Capture the cell that displays the provided text and extract its (x, y) central coordinate. 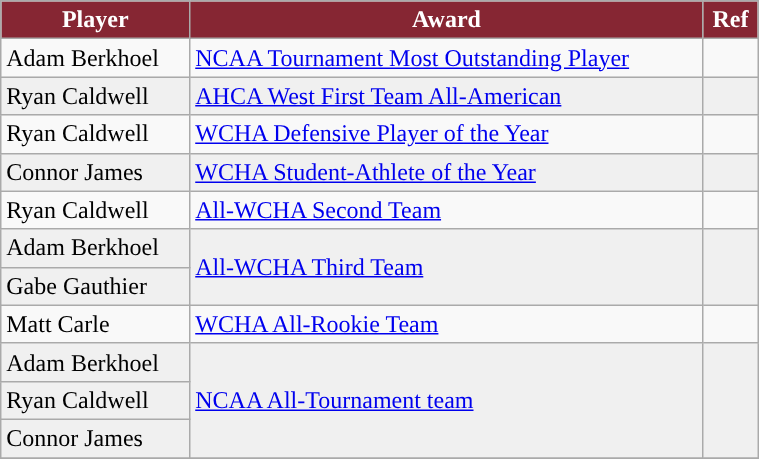
All-WCHA Second Team (447, 210)
Matt Carle (96, 324)
WCHA Student-Athlete of the Year (447, 172)
Award (447, 20)
All-WCHA Third Team (447, 267)
Gabe Gauthier (96, 286)
NCAA Tournament Most Outstanding Player (447, 58)
NCAA All-Tournament team (447, 400)
Ref (730, 20)
WCHA All-Rookie Team (447, 324)
AHCA West First Team All-American (447, 96)
Player (96, 20)
WCHA Defensive Player of the Year (447, 134)
